Find where the given text appears and provide that cell's center as (X, Y) coordinate. 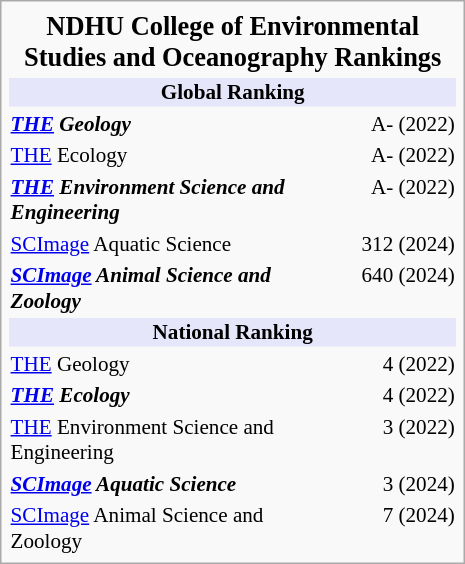
640 (2024) (390, 288)
3 (2022) (390, 439)
7 (2024) (390, 528)
NDHU College of Environmental Studies and Oceanography Rankings (232, 42)
312 (2024) (390, 243)
3 (2024) (390, 483)
National Ranking (232, 332)
Global Ranking (232, 92)
